Locate the cell with the specified text and output its (X, Y) center coordinate. 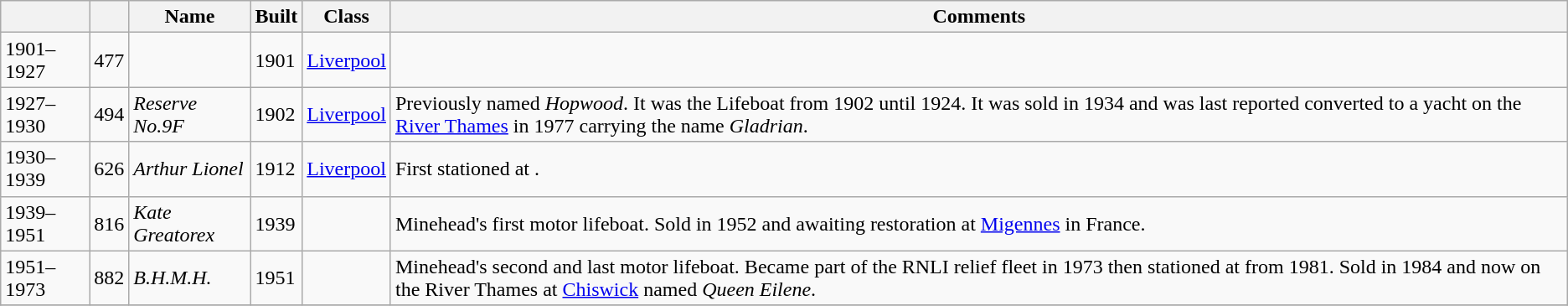
Minehead's first motor lifeboat. Sold in 1952 and awaiting restoration at Migennes in France. (978, 223)
1901 (276, 60)
Comments (978, 17)
882 (109, 278)
1939 (276, 223)
Reserve No.9F (189, 114)
816 (109, 223)
Arthur Lionel (189, 169)
1902 (276, 114)
1927–1930 (45, 114)
1930–1939 (45, 169)
494 (109, 114)
1939–1951 (45, 223)
Name (189, 17)
1951 (276, 278)
Built (276, 17)
B.H.M.H. (189, 278)
1912 (276, 169)
626 (109, 169)
1901–1927 (45, 60)
1951–1973 (45, 278)
Kate Greatorex (189, 223)
477 (109, 60)
First stationed at . (978, 169)
Class (347, 17)
